Scan for the cell matching the given text and deliver its (x, y) coordinate at center. 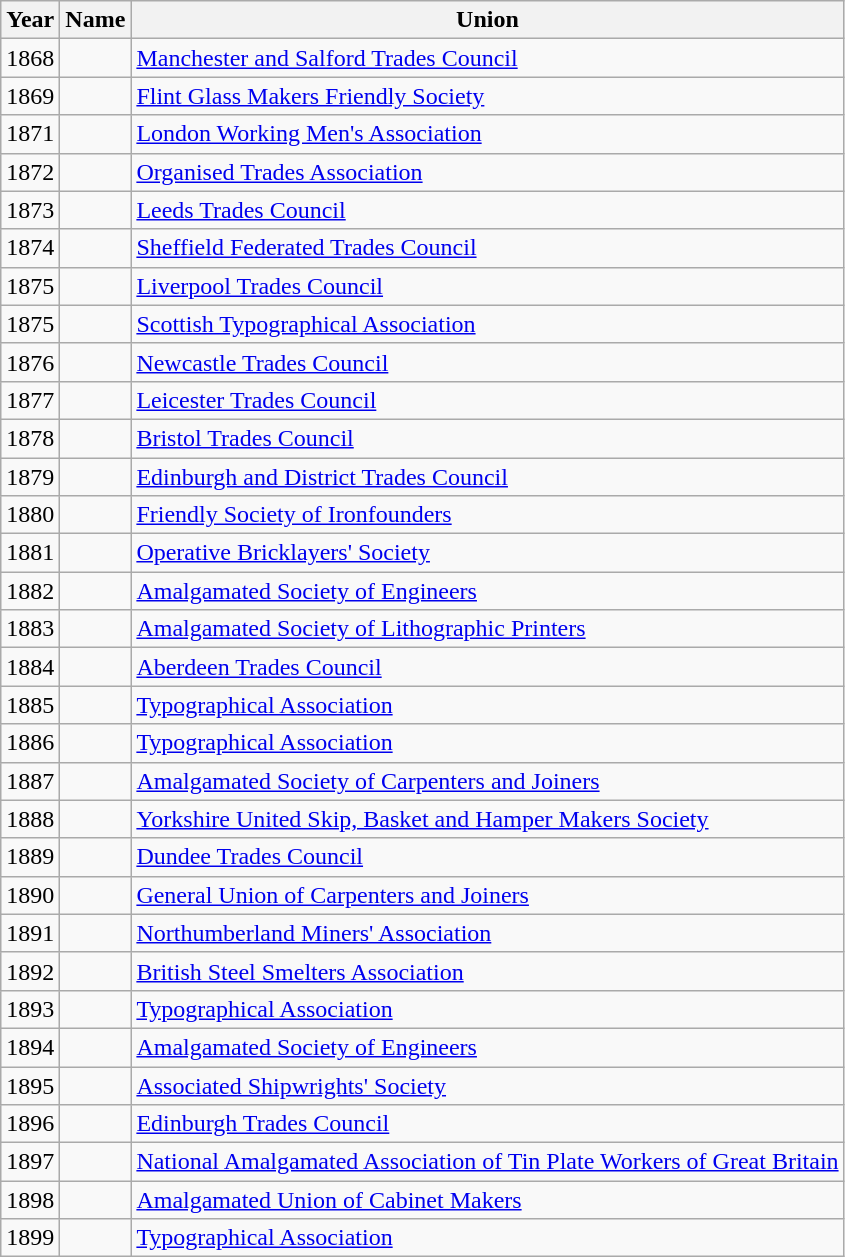
1873 (30, 210)
1868 (30, 58)
Edinburgh Trades Council (488, 1124)
1872 (30, 172)
Yorkshire United Skip, Basket and Hamper Makers Society (488, 819)
1897 (30, 1162)
1889 (30, 857)
1874 (30, 248)
1895 (30, 1085)
1893 (30, 1009)
Flint Glass Makers Friendly Society (488, 96)
1888 (30, 819)
Union (488, 20)
Sheffield Federated Trades Council (488, 248)
London Working Men's Association (488, 134)
Liverpool Trades Council (488, 286)
Amalgamated Union of Cabinet Makers (488, 1200)
1877 (30, 400)
Leeds Trades Council (488, 210)
1879 (30, 477)
Friendly Society of Ironfounders (488, 515)
Leicester Trades Council (488, 400)
General Union of Carpenters and Joiners (488, 895)
National Amalgamated Association of Tin Plate Workers of Great Britain (488, 1162)
1882 (30, 591)
1891 (30, 933)
1898 (30, 1200)
British Steel Smelters Association (488, 971)
1890 (30, 895)
1885 (30, 705)
Bristol Trades Council (488, 438)
1871 (30, 134)
1892 (30, 971)
Edinburgh and District Trades Council (488, 477)
Aberdeen Trades Council (488, 667)
Newcastle Trades Council (488, 362)
1881 (30, 553)
1880 (30, 515)
Northumberland Miners' Association (488, 933)
Scottish Typographical Association (488, 324)
Operative Bricklayers' Society (488, 553)
1887 (30, 781)
1883 (30, 629)
Associated Shipwrights' Society (488, 1085)
Year (30, 20)
1886 (30, 743)
1884 (30, 667)
Dundee Trades Council (488, 857)
Organised Trades Association (488, 172)
1869 (30, 96)
Amalgamated Society of Lithographic Printers (488, 629)
1899 (30, 1238)
1878 (30, 438)
1896 (30, 1124)
1876 (30, 362)
Name (96, 20)
1894 (30, 1047)
Manchester and Salford Trades Council (488, 58)
Amalgamated Society of Carpenters and Joiners (488, 781)
